Return the [X, Y] coordinate for the center point of the cell that contains the specified text.  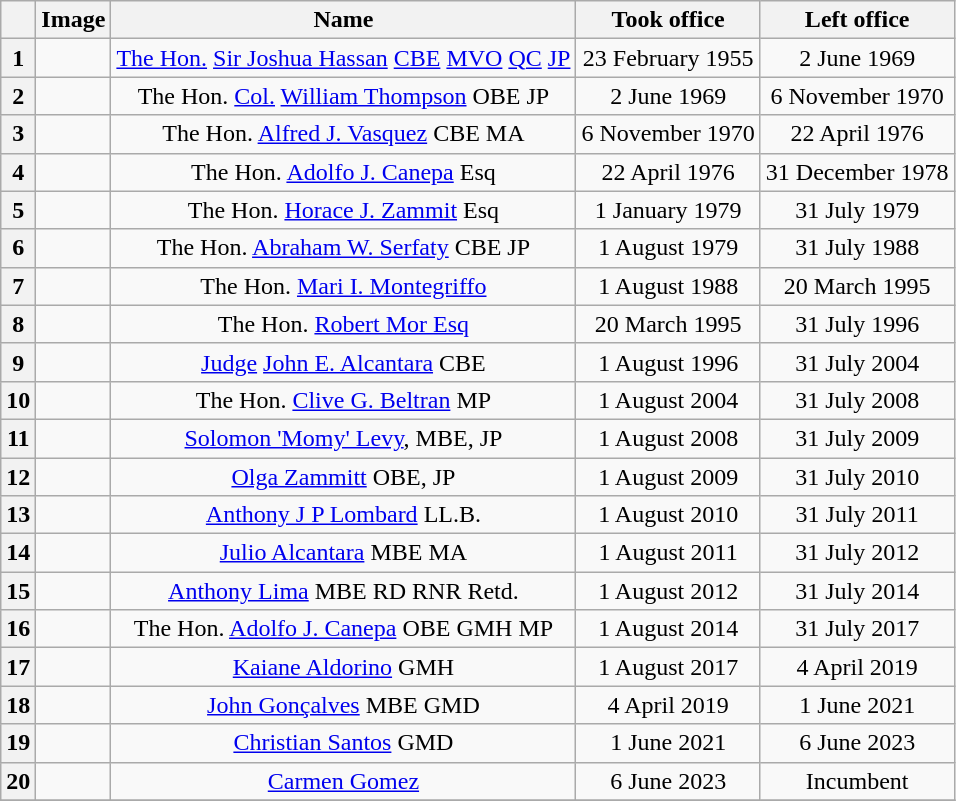
1 August 2008 [668, 438]
2 [18, 96]
The Hon. Col. William Thompson OBE JP [344, 96]
31 July 1996 [857, 324]
1 August 1979 [668, 248]
Image [74, 20]
9 [18, 362]
The Hon. Adolfo J. Canepa Esq [344, 172]
Judge John E. Alcantara CBE [344, 362]
8 [18, 324]
31 July 2011 [857, 515]
The Hon. Mari I. Montegriffo [344, 286]
14 [18, 553]
1 August 2011 [668, 553]
Solomon 'Momy' Levy, MBE, JP [344, 438]
1 August 2010 [668, 515]
Christian Santos GMD [344, 743]
1 August 2012 [668, 591]
1 August 2017 [668, 667]
13 [18, 515]
5 [18, 210]
31 July 2008 [857, 400]
31 July 2012 [857, 553]
31 July 2009 [857, 438]
Took office [668, 20]
Julio Alcantara MBE MA [344, 553]
Left office [857, 20]
The Hon. Sir Joshua Hassan CBE MVO QC JP [344, 58]
31 July 2017 [857, 629]
The Hon. Robert Mor Esq [344, 324]
31 July 2010 [857, 477]
20 [18, 781]
The Hon. Adolfo J. Canepa OBE GMH MP [344, 629]
17 [18, 667]
1 August 1988 [668, 286]
The Hon. Horace J. Zammit Esq [344, 210]
The Hon. Alfred J. Vasquez CBE MA [344, 134]
Carmen Gomez [344, 781]
31 July 1988 [857, 248]
1 August 2009 [668, 477]
The Hon. Clive G. Beltran MP [344, 400]
1 August 2004 [668, 400]
31 December 1978 [857, 172]
31 July 2004 [857, 362]
11 [18, 438]
Anthony Lima MBE RD RNR Retd. [344, 591]
Olga Zammitt OBE, JP [344, 477]
1 January 1979 [668, 210]
23 February 1955 [668, 58]
Kaiane Aldorino GMH [344, 667]
19 [18, 743]
3 [18, 134]
The Hon. Abraham W. Serfaty CBE JP [344, 248]
Anthony J P Lombard LL.B. [344, 515]
4 [18, 172]
15 [18, 591]
7 [18, 286]
10 [18, 400]
31 July 2014 [857, 591]
John Gonçalves MBE GMD [344, 705]
Incumbent [857, 781]
1 August 1996 [668, 362]
6 [18, 248]
31 July 1979 [857, 210]
1 [18, 58]
Name [344, 20]
18 [18, 705]
12 [18, 477]
1 August 2014 [668, 629]
16 [18, 629]
